Find where the given text appears and provide that cell's center as [x, y] coordinate. 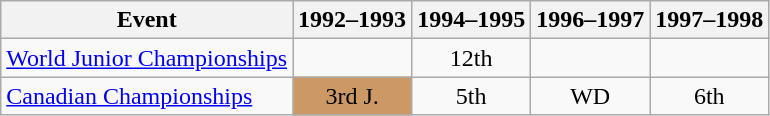
5th [472, 96]
World Junior Championships [147, 58]
6th [710, 96]
1997–1998 [710, 20]
WD [590, 96]
1996–1997 [590, 20]
3rd J. [352, 96]
1992–1993 [352, 20]
Canadian Championships [147, 96]
1994–1995 [472, 20]
12th [472, 58]
Event [147, 20]
